Output the (x, y) coordinate of the center of the cell containing the given text.  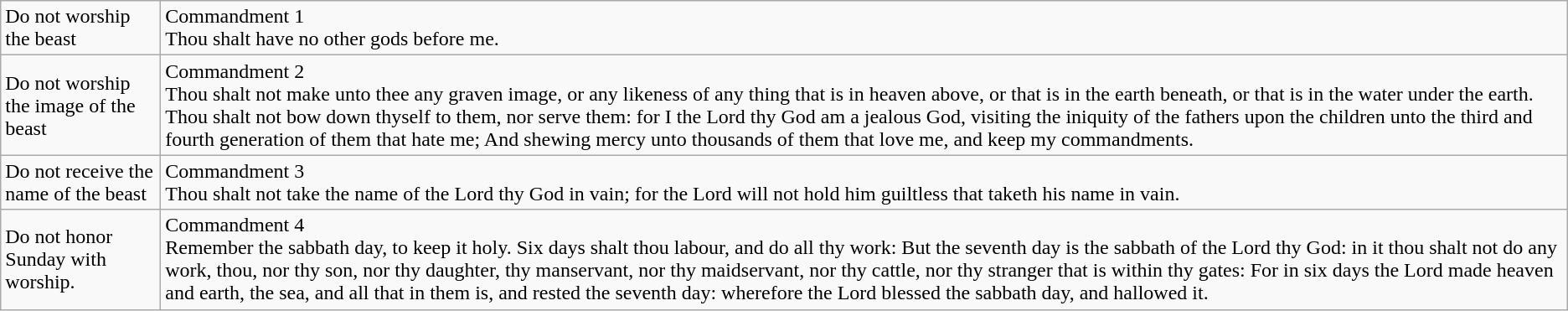
Do not receive the name of the beast (80, 183)
Do not honor Sunday with worship. (80, 260)
Commandment 3Thou shalt not take the name of the Lord thy God in vain; for the Lord will not hold him guiltless that taketh his name in vain. (864, 183)
Do not worship the image of the beast (80, 106)
Commandment 1Thou shalt have no other gods before me. (864, 29)
Do not worship the beast (80, 29)
